Locate the cell with the specified text and output its (x, y) center coordinate. 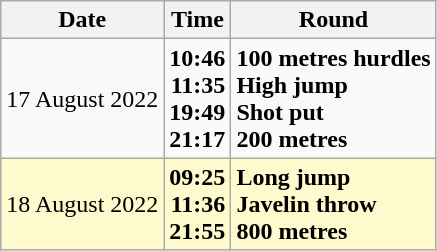
Round (334, 20)
09:2511:3621:55 (198, 204)
17 August 2022 (82, 98)
Time (198, 20)
18 August 2022 (82, 204)
Long jumpJavelin throw800 metres (334, 204)
Date (82, 20)
10:4611:3519:4921:17 (198, 98)
100 metres hurdlesHigh jumpShot put200 metres (334, 98)
